From the cell containing the given text, extract its center point as [X, Y] coordinate. 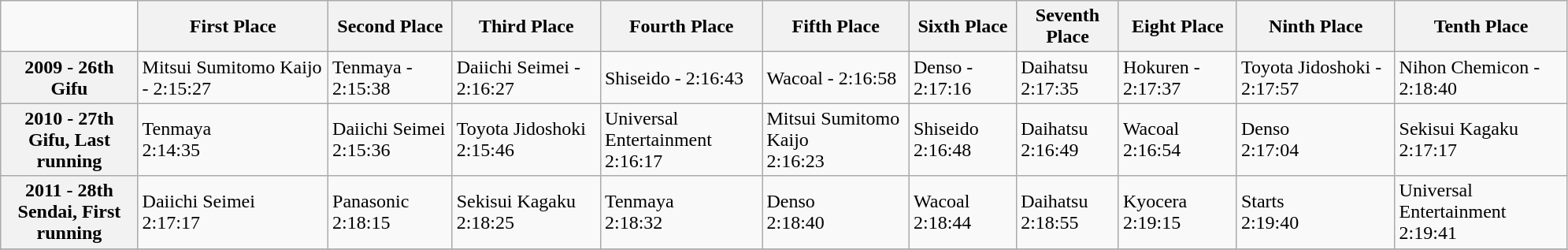
Denso2:18:40 [836, 212]
2010 - 27thGifu, Last running [69, 140]
Tenmaya - 2:15:38 [391, 77]
Seventh Place [1068, 27]
Wacoal2:16:54 [1177, 140]
Daihatsu2:18:55 [1068, 212]
Kyocera2:19:15 [1177, 212]
Nihon Chemicon - 2:18:40 [1481, 77]
Daiichi Seimei2:15:36 [391, 140]
Daiichi Seimei - 2:16:27 [526, 77]
Shiseido - 2:16:43 [681, 77]
Starts2:19:40 [1315, 212]
Sixth Place [962, 27]
Eight Place [1177, 27]
Toyota Jidoshoki - 2:17:57 [1315, 77]
Ninth Place [1315, 27]
Tenth Place [1481, 27]
Daihatsu2:17:35 [1068, 77]
Fourth Place [681, 27]
Second Place [391, 27]
Denso - 2:17:16 [962, 77]
Mitsui Sumitomo Kaijo2:16:23 [836, 140]
Wacoal - 2:16:58 [836, 77]
Tenmaya2:18:32 [681, 212]
First Place [233, 27]
Daiichi Seimei2:17:17 [233, 212]
Sekisui Kagaku2:18:25 [526, 212]
Denso2:17:04 [1315, 140]
Daihatsu2:16:49 [1068, 140]
Tenmaya2:14:35 [233, 140]
Panasonic2:18:15 [391, 212]
Shiseido2:16:48 [962, 140]
Wacoal2:18:44 [962, 212]
Universal Entertainment2:19:41 [1481, 212]
Mitsui Sumitomo Kaijo - 2:15:27 [233, 77]
2009 - 26thGifu [69, 77]
Fifth Place [836, 27]
Sekisui Kagaku2:17:17 [1481, 140]
Hokuren - 2:17:37 [1177, 77]
Toyota Jidoshoki2:15:46 [526, 140]
Third Place [526, 27]
Universal Entertainment2:16:17 [681, 140]
2011 - 28thSendai, First running [69, 212]
